Pinpoint the cell where the given text exists, returning its [X, Y] midpoint coordinate. 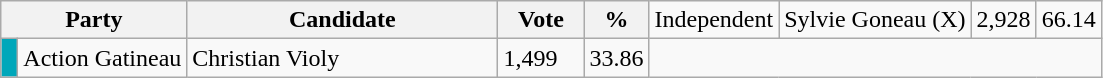
66.14 [1068, 20]
Christian Violy [342, 58]
33.86 [616, 58]
Candidate [342, 20]
Action Gatineau [102, 58]
Sylvie Goneau (X) [875, 20]
Independent [714, 20]
Party [94, 20]
% [616, 20]
Vote [541, 20]
2,928 [1004, 20]
1,499 [541, 58]
